Return the (X, Y) coordinate for the center point of the cell that contains the specified text.  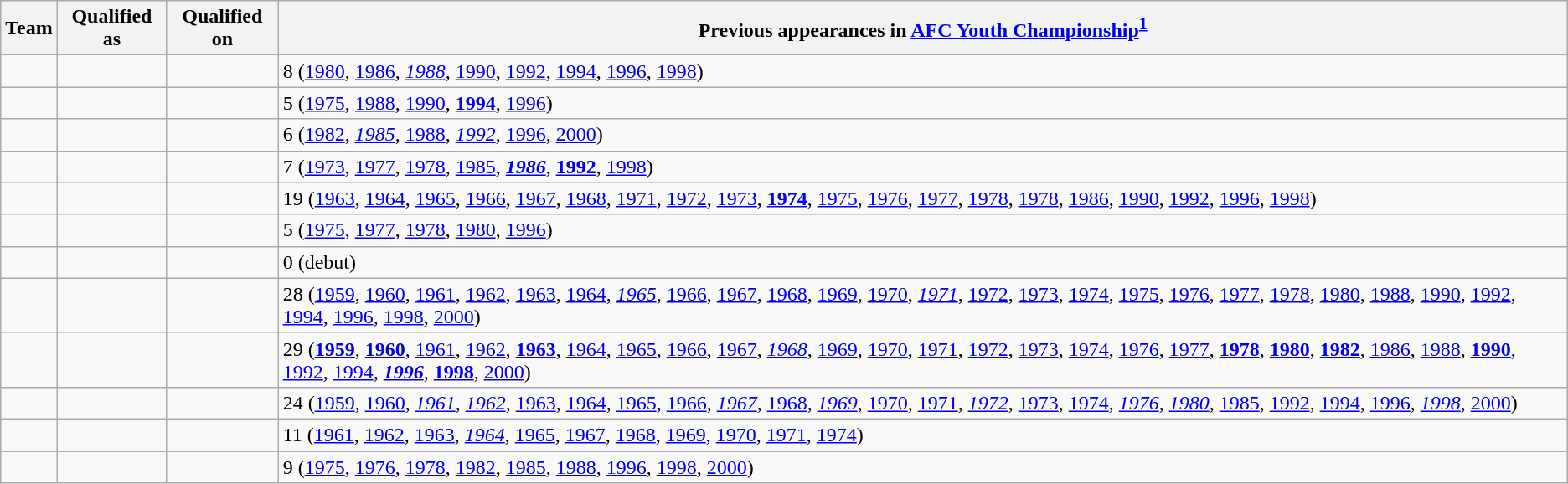
8 (1980, 1986, 1988, 1990, 1992, 1994, 1996, 1998) (923, 71)
5 (1975, 1988, 1990, 1994, 1996) (923, 103)
6 (1982, 1985, 1988, 1992, 1996, 2000) (923, 135)
9 (1975, 1976, 1978, 1982, 1985, 1988, 1996, 1998, 2000) (923, 466)
5 (1975, 1977, 1978, 1980, 1996) (923, 230)
Team (29, 28)
7 (1973, 1977, 1978, 1985, 1986, 1992, 1998) (923, 167)
11 (1961, 1962, 1963, 1964, 1965, 1967, 1968, 1969, 1970, 1971, 1974) (923, 435)
24 (1959, 1960, 1961, 1962, 1963, 1964, 1965, 1966, 1967, 1968, 1969, 1970, 1971, 1972, 1973, 1974, 1976, 1980, 1985, 1992, 1994, 1996, 1998, 2000) (923, 403)
0 (debut) (923, 262)
19 (1963, 1964, 1965, 1966, 1967, 1968, 1971, 1972, 1973, 1974, 1975, 1976, 1977, 1978, 1978, 1986, 1990, 1992, 1996, 1998) (923, 198)
Qualified on (223, 28)
Previous appearances in AFC Youth Championship1 (923, 28)
Qualified as (111, 28)
